Search for the cell housing the specified text and yield its (x, y) center coordinate. 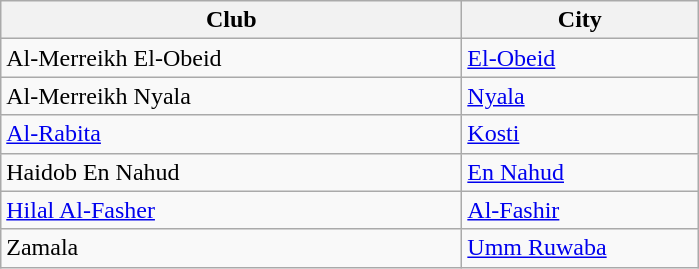
Haidob En Nahud (232, 172)
City (580, 20)
En Nahud (580, 172)
Al-Merreikh El-Obeid (232, 58)
Nyala (580, 96)
Al-Merreikh Nyala (232, 96)
Zamala (232, 248)
Al-Rabita (232, 134)
Kosti (580, 134)
Hilal Al-Fasher (232, 210)
El-Obeid (580, 58)
Al-Fashir (580, 210)
Club (232, 20)
Umm Ruwaba (580, 248)
